Find where the given text appears and provide that cell's center as (x, y) coordinate. 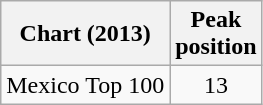
Peakposition (216, 34)
Chart (2013) (86, 34)
13 (216, 85)
Mexico Top 100 (86, 85)
